Detect which cell encompasses the target text, then output its [X, Y] center coordinate. 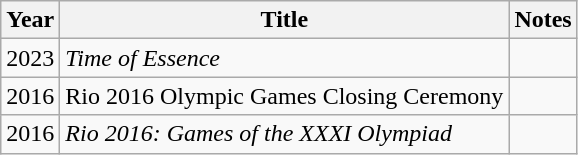
Time of Essence [284, 58]
Title [284, 20]
Year [30, 20]
Rio 2016 Olympic Games Closing Ceremony [284, 96]
Notes [543, 20]
2023 [30, 58]
Rio 2016: Games of the XXXI Olympiad [284, 134]
